For the text-containing cell, return its midpoint in [x, y] coordinate format. 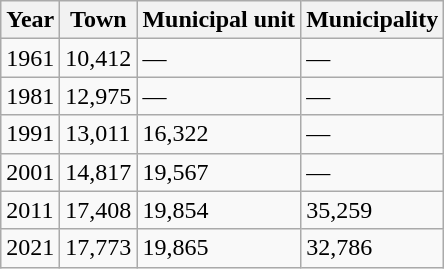
2001 [30, 172]
17,773 [98, 248]
Municipal unit [219, 20]
2011 [30, 210]
32,786 [372, 248]
19,567 [219, 172]
19,865 [219, 248]
Year [30, 20]
1961 [30, 58]
12,975 [98, 96]
Town [98, 20]
14,817 [98, 172]
13,011 [98, 134]
Municipality [372, 20]
1991 [30, 134]
17,408 [98, 210]
1981 [30, 96]
10,412 [98, 58]
35,259 [372, 210]
19,854 [219, 210]
16,322 [219, 134]
2021 [30, 248]
